Capture the cell that displays the provided text and extract its [x, y] central coordinate. 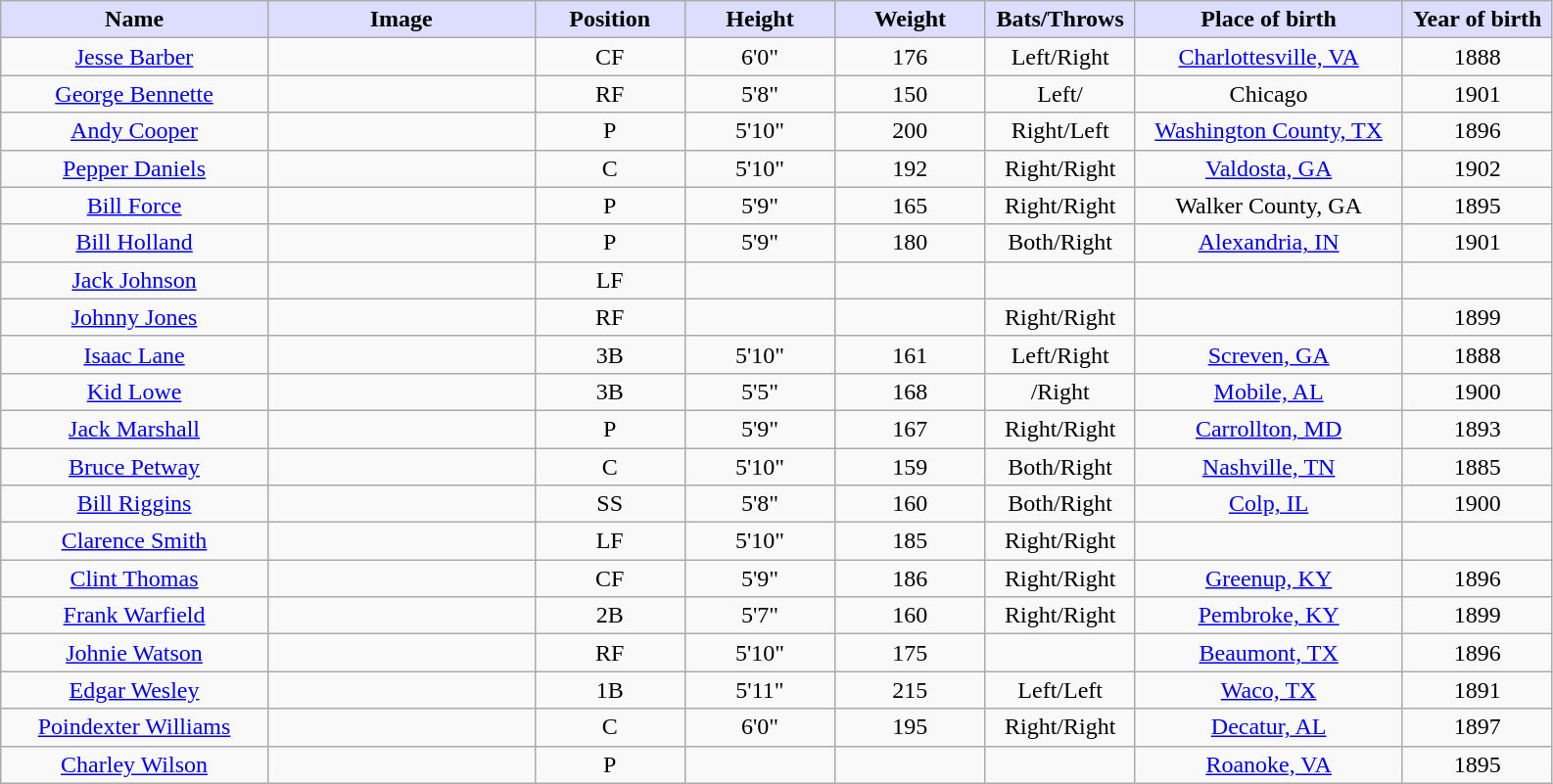
192 [911, 168]
Name [135, 20]
167 [911, 429]
Washington County, TX [1269, 131]
Andy Cooper [135, 131]
George Bennette [135, 94]
Decatur, AL [1269, 727]
1893 [1477, 429]
175 [911, 653]
180 [911, 243]
Bill Holland [135, 243]
Bats/Throws [1059, 20]
Kid Lowe [135, 392]
Jack Johnson [135, 280]
Bill Force [135, 206]
Edgar Wesley [135, 690]
2B [609, 616]
Chicago [1269, 94]
Charlottesville, VA [1269, 57]
Isaac Lane [135, 354]
Alexandria, IN [1269, 243]
Clarence Smith [135, 541]
Frank Warfield [135, 616]
Screven, GA [1269, 354]
Clint Thomas [135, 578]
168 [911, 392]
Johnny Jones [135, 317]
1885 [1477, 467]
Charley Wilson [135, 764]
Roanoke, VA [1269, 764]
159 [911, 467]
Jesse Barber [135, 57]
Image [401, 20]
1902 [1477, 168]
Pembroke, KY [1269, 616]
186 [911, 578]
5'11" [760, 690]
Bill Riggins [135, 504]
SS [609, 504]
Nashville, TN [1269, 467]
1891 [1477, 690]
Beaumont, TX [1269, 653]
165 [911, 206]
Johnie Watson [135, 653]
Place of birth [1269, 20]
Position [609, 20]
Left/Left [1059, 690]
Carrollton, MD [1269, 429]
Height [760, 20]
161 [911, 354]
1B [609, 690]
195 [911, 727]
5'7" [760, 616]
Poindexter Williams [135, 727]
Right/Left [1059, 131]
5'5" [760, 392]
176 [911, 57]
200 [911, 131]
215 [911, 690]
Pepper Daniels [135, 168]
Left/ [1059, 94]
Year of birth [1477, 20]
Jack Marshall [135, 429]
Waco, TX [1269, 690]
Colp, IL [1269, 504]
Valdosta, GA [1269, 168]
/Right [1059, 392]
150 [911, 94]
Bruce Petway [135, 467]
185 [911, 541]
1897 [1477, 727]
Mobile, AL [1269, 392]
Greenup, KY [1269, 578]
Walker County, GA [1269, 206]
Weight [911, 20]
